Extract the (X, Y) coordinate from the center of the cell holding the provided text.  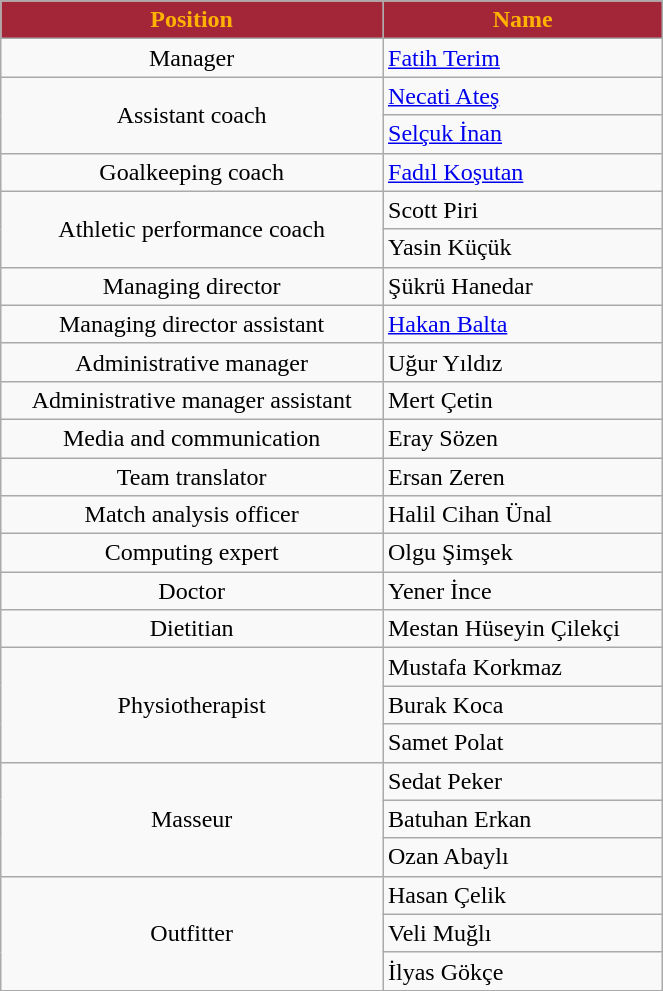
Ersan Zeren (522, 477)
Olgu Şimşek (522, 553)
Uğur Yıldız (522, 362)
Doctor (192, 591)
Administrative manager (192, 362)
Athletic performance coach (192, 229)
Hasan Çelik (522, 895)
Outfitter (192, 933)
Eray Sözen (522, 438)
Fatih Terim (522, 58)
Assistant coach (192, 115)
Media and communication (192, 438)
Dietitian (192, 629)
Position (192, 20)
Hakan Balta (522, 324)
Necati Ateş (522, 96)
Mert Çetin (522, 400)
Yasin Küçük (522, 248)
Manager (192, 58)
Yener İnce (522, 591)
Managing director assistant (192, 324)
Veli Muğlı (522, 933)
Samet Polat (522, 743)
Name (522, 20)
Administrative manager assistant (192, 400)
Mustafa Korkmaz (522, 667)
Ozan Abaylı (522, 857)
Masseur (192, 819)
Şükrü Hanedar (522, 286)
Halil Cihan Ünal (522, 515)
Burak Koca (522, 705)
İlyas Gökçe (522, 971)
Selçuk İnan (522, 134)
Goalkeeping coach (192, 172)
Match analysis officer (192, 515)
Mestan Hüseyin Çilekçi (522, 629)
Batuhan Erkan (522, 819)
Team translator (192, 477)
Physiotherapist (192, 705)
Fadıl Koşutan (522, 172)
Sedat Peker (522, 781)
Managing director (192, 286)
Scott Piri (522, 210)
Computing expert (192, 553)
